Capture the cell that displays the provided text and extract its (X, Y) central coordinate. 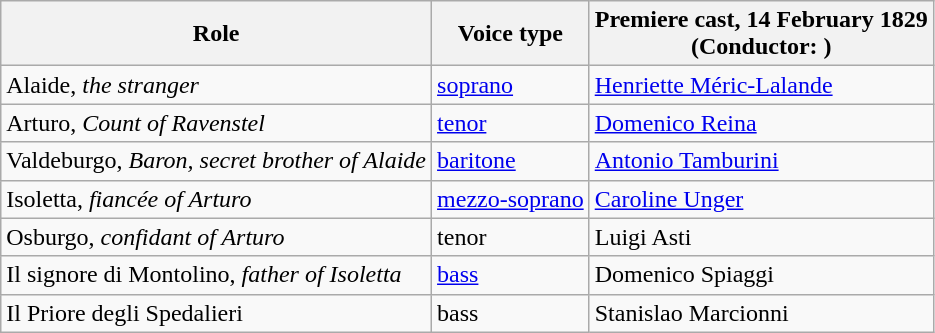
soprano (511, 85)
Alaide, the stranger (216, 85)
Domenico Reina (761, 123)
Luigi Asti (761, 237)
Il signore di Montolino, father of Isoletta (216, 275)
Domenico Spiaggi (761, 275)
Henriette Méric-Lalande (761, 85)
Antonio Tamburini (761, 161)
Stanislao Marcionni (761, 313)
Valdeburgo, Baron, secret brother of Alaide (216, 161)
mezzo-soprano (511, 199)
Caroline Unger (761, 199)
Role (216, 34)
baritone (511, 161)
Isoletta, fiancée of Arturo (216, 199)
Arturo, Count of Ravenstel (216, 123)
Premiere cast, 14 February 1829(Conductor: ) (761, 34)
Voice type (511, 34)
Il Priore degli Spedalieri (216, 313)
Osburgo, confidant of Arturo (216, 237)
